Output the [X, Y] coordinate of the center of the cell containing the given text.  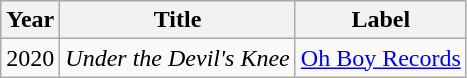
Oh Boy Records [380, 58]
Year [30, 20]
2020 [30, 58]
Label [380, 20]
Under the Devil's Knee [178, 58]
Title [178, 20]
